Identify which cell holds the provided text, then report its (x, y) central coordinate. 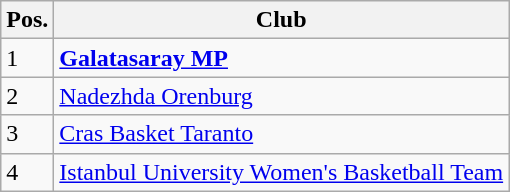
Galatasaray MP (282, 58)
Pos. (28, 20)
3 (28, 134)
Istanbul University Women's Basketball Team (282, 172)
2 (28, 96)
1 (28, 58)
Club (282, 20)
Cras Basket Taranto (282, 134)
4 (28, 172)
Nadezhda Orenburg (282, 96)
